Capture the cell that displays the provided text and extract its [x, y] central coordinate. 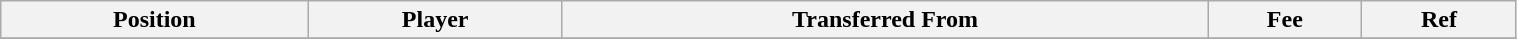
Fee [1285, 20]
Transferred From [884, 20]
Ref [1439, 20]
Position [154, 20]
Player [436, 20]
